Determine the (X, Y) coordinate at the center of the cell enclosing the given text.  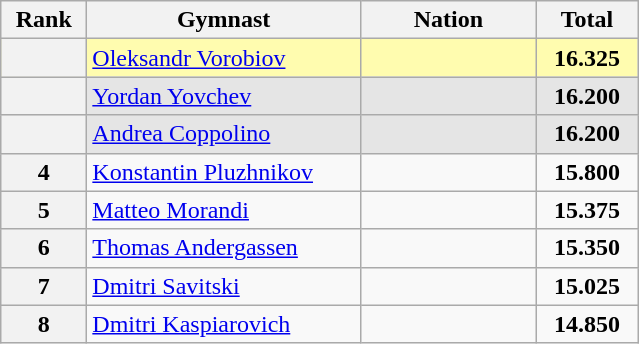
Oleksandr Vorobiov (224, 58)
7 (44, 286)
15.800 (586, 172)
14.850 (586, 324)
Gymnast (224, 20)
Rank (44, 20)
6 (44, 248)
Dmitri Savitski (224, 286)
Dmitri Kaspiarovich (224, 324)
16.325 (586, 58)
Yordan Yovchev (224, 96)
Thomas Andergassen (224, 248)
15.025 (586, 286)
5 (44, 210)
15.350 (586, 248)
Total (586, 20)
4 (44, 172)
15.375 (586, 210)
Matteo Morandi (224, 210)
Andrea Coppolino (224, 134)
8 (44, 324)
Konstantin Pluzhnikov (224, 172)
Nation (448, 20)
